Detect which cell encompasses the target text, then output its (x, y) center coordinate. 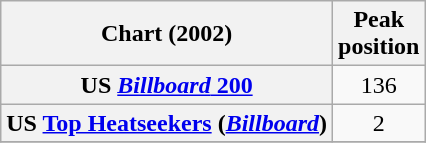
US Billboard 200 (167, 85)
US Top Heatseekers (Billboard) (167, 123)
136 (379, 85)
Chart (2002) (167, 34)
2 (379, 123)
Peakposition (379, 34)
